Pinpoint the cell where the given text exists, returning its (X, Y) midpoint coordinate. 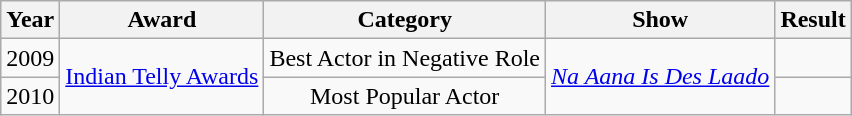
Na Aana Is Des Laado (660, 77)
Best Actor in Negative Role (405, 58)
Award (162, 20)
Year (30, 20)
Most Popular Actor (405, 96)
Category (405, 20)
Show (660, 20)
2009 (30, 58)
Result (813, 20)
Indian Telly Awards (162, 77)
2010 (30, 96)
